Extract the [X, Y] coordinate from the center of the cell holding the provided text.  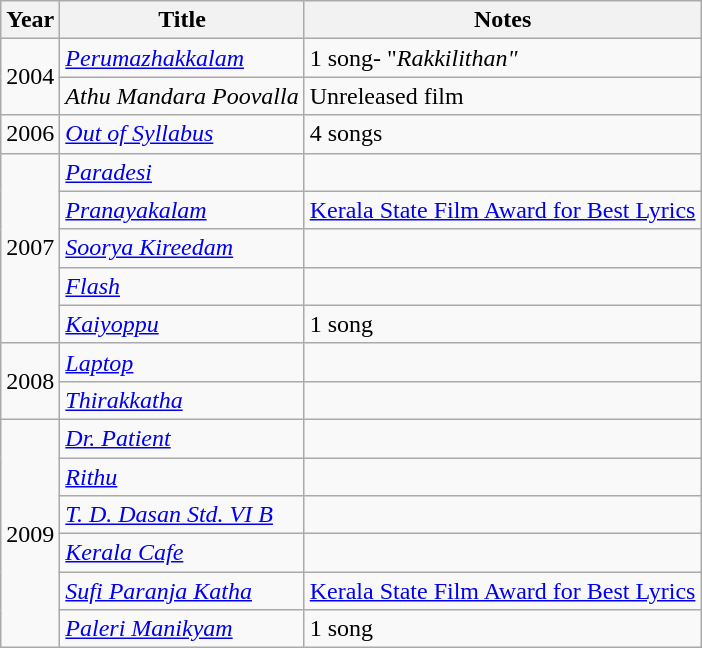
Thirakkatha [182, 400]
Paradesi [182, 172]
Athu Mandara Poovalla [182, 96]
Perumazhakkalam [182, 58]
Notes [502, 20]
Flash [182, 286]
Dr. Patient [182, 438]
Title [182, 20]
Soorya Kireedam [182, 248]
2007 [30, 248]
Kaiyoppu [182, 324]
2009 [30, 533]
1 song- "Rakkilithan" [502, 58]
Pranayakalam [182, 210]
Out of Syllabus [182, 134]
Paleri Manikyam [182, 629]
2006 [30, 134]
4 songs [502, 134]
Sufi Paranja Katha [182, 591]
Unreleased film [502, 96]
Rithu [182, 477]
T. D. Dasan Std. VI B [182, 515]
2004 [30, 77]
2008 [30, 381]
Laptop [182, 362]
Kerala Cafe [182, 553]
Year [30, 20]
